Find where the given text appears and provide that cell's center as (x, y) coordinate. 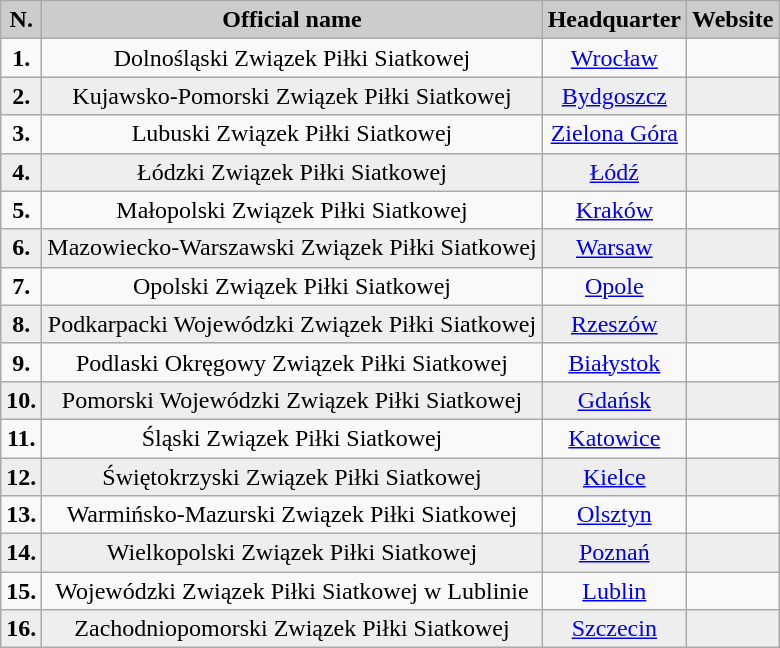
7. (22, 286)
Szczecin (614, 629)
Website (733, 20)
Bydgoszcz (614, 96)
N. (22, 20)
Zachodniopomorski Związek Piłki Siatkowej (292, 629)
Opolski Związek Piłki Siatkowej (292, 286)
Dolnośląski Związek Piłki Siatkowej (292, 58)
15. (22, 591)
4. (22, 172)
Poznań (614, 553)
Zielona Góra (614, 134)
Warmińsko-Mazurski Związek Piłki Siatkowej (292, 515)
Kielce (614, 477)
Kraków (614, 210)
Gdańsk (614, 400)
Podkarpacki Wojewódzki Związek Piłki Siatkowej (292, 324)
Warsaw (614, 248)
Olsztyn (614, 515)
Wielkopolski Związek Piłki Siatkowej (292, 553)
Śląski Związek Piłki Siatkowej (292, 438)
Kujawsko-Pomorski Związek Piłki Siatkowej (292, 96)
Lubuski Związek Piłki Siatkowej (292, 134)
Łódzki Związek Piłki Siatkowej (292, 172)
Małopolski Związek Piłki Siatkowej (292, 210)
Podlaski Okręgowy Związek Piłki Siatkowej (292, 362)
Lublin (614, 591)
Mazowiecko-Warszawski Związek Piłki Siatkowej (292, 248)
Official name (292, 20)
Pomorski Wojewódzki Związek Piłki Siatkowej (292, 400)
Wrocław (614, 58)
10. (22, 400)
14. (22, 553)
Wojewódzki Związek Piłki Siatkowej w Lublinie (292, 591)
2. (22, 96)
Łódź (614, 172)
Świętokrzyski Związek Piłki Siatkowej (292, 477)
5. (22, 210)
Opole (614, 286)
12. (22, 477)
11. (22, 438)
Katowice (614, 438)
Rzeszów (614, 324)
13. (22, 515)
1. (22, 58)
Headquarter (614, 20)
Białystok (614, 362)
6. (22, 248)
8. (22, 324)
16. (22, 629)
3. (22, 134)
9. (22, 362)
